Determine the (X, Y) coordinate at the center of the cell enclosing the given text.  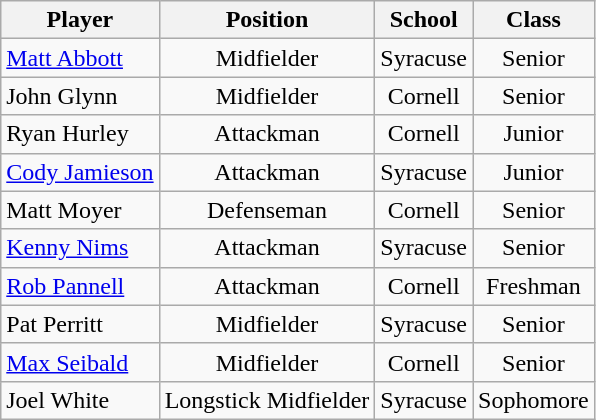
Rob Pannell (80, 286)
Joel White (80, 400)
Sophomore (534, 400)
School (424, 20)
Position (267, 20)
Class (534, 20)
Defenseman (267, 210)
Freshman (534, 286)
Longstick Midfielder (267, 400)
Matt Abbott (80, 58)
Kenny Nims (80, 248)
Matt Moyer (80, 210)
John Glynn (80, 96)
Max Seibald (80, 362)
Ryan Hurley (80, 134)
Cody Jamieson (80, 172)
Pat Perritt (80, 324)
Player (80, 20)
